Return (X, Y) of the center of cell containing provided text 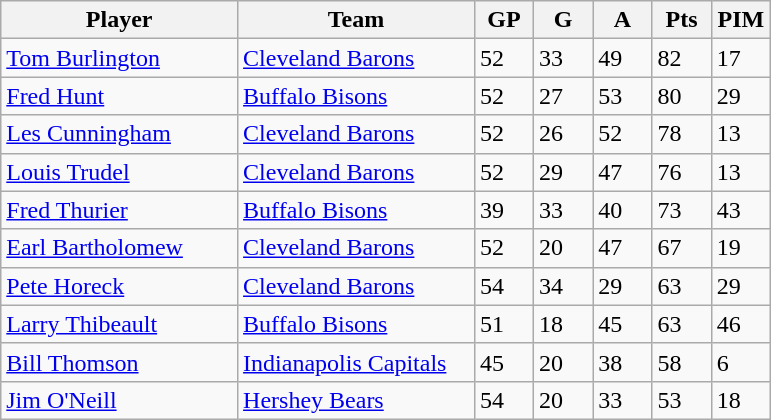
67 (682, 248)
A (622, 20)
17 (740, 58)
Player (120, 20)
Jim O'Neill (120, 400)
Team (356, 20)
46 (740, 324)
39 (504, 210)
Fred Hunt (120, 96)
51 (504, 324)
Tom Burlington (120, 58)
Earl Bartholomew (120, 248)
27 (564, 96)
Larry Thibeault (120, 324)
26 (564, 134)
Pete Horeck (120, 286)
PIM (740, 20)
Indianapolis Capitals (356, 362)
Fred Thurier (120, 210)
80 (682, 96)
76 (682, 172)
Pts (682, 20)
73 (682, 210)
78 (682, 134)
38 (622, 362)
58 (682, 362)
82 (682, 58)
Louis Trudel (120, 172)
19 (740, 248)
G (564, 20)
34 (564, 286)
Bill Thomson (120, 362)
40 (622, 210)
Les Cunningham (120, 134)
43 (740, 210)
Hershey Bears (356, 400)
49 (622, 58)
6 (740, 362)
GP (504, 20)
